Output the [x, y] coordinate of the center of the cell containing the given text.  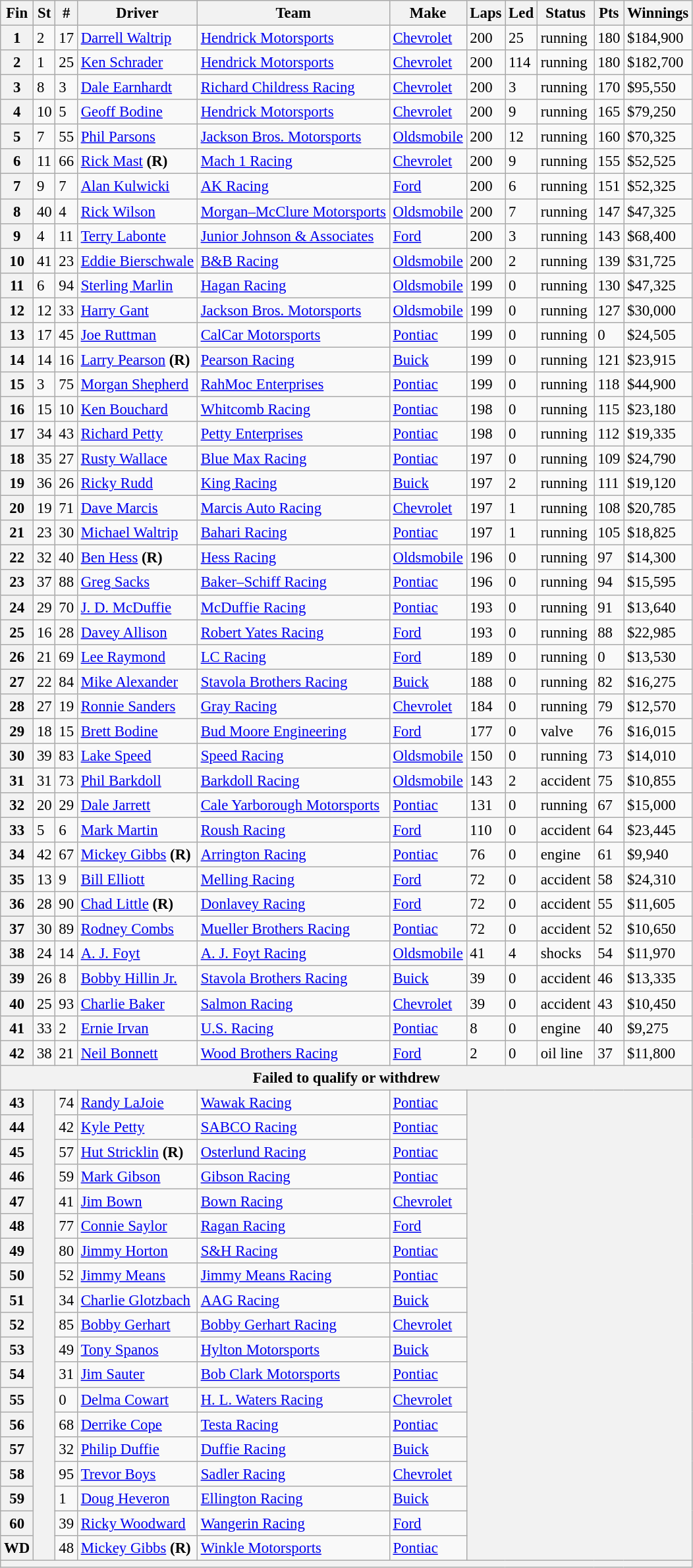
Charlie Baker [137, 1004]
$14,010 [658, 756]
$13,640 [658, 607]
$16,275 [658, 682]
J. D. McDuffie [137, 607]
Team [293, 13]
RahMoc Enterprises [293, 385]
177 [486, 731]
Jim Sauter [137, 1375]
$15,595 [658, 583]
Mach 1 Racing [293, 161]
Greg Sacks [137, 583]
H. L. Waters Racing [293, 1399]
Donlavey Racing [293, 904]
$10,855 [658, 780]
Ronnie Sanders [137, 707]
91 [609, 607]
Rick Mast (R) [137, 161]
Ben Hess (R) [137, 558]
147 [609, 211]
Mike Alexander [137, 682]
CalCar Motorsports [293, 335]
Make [428, 13]
$11,800 [658, 1053]
61 [609, 855]
Lee Raymond [137, 657]
$20,785 [658, 508]
SABCO Racing [293, 1127]
Led [522, 13]
$15,000 [658, 805]
shocks [565, 954]
S&H Racing [293, 1251]
$24,505 [658, 335]
64 [609, 830]
Ragan Racing [293, 1226]
Arrington Racing [293, 855]
Hylton Motorsports [293, 1350]
Derrike Cope [137, 1424]
$23,445 [658, 830]
70 [66, 607]
U.S. Racing [293, 1028]
83 [66, 756]
Winnings [658, 13]
Bob Clark Motorsports [293, 1375]
$24,790 [658, 459]
$12,570 [658, 707]
82 [609, 682]
184 [486, 707]
Hess Racing [293, 558]
Ellington Racing [293, 1499]
Larry Pearson (R) [137, 360]
80 [66, 1251]
Geoff Bodine [137, 112]
$13,335 [658, 979]
Mark Martin [137, 830]
Terry Labonte [137, 236]
Joe Ruttman [137, 335]
Dale Jarrett [137, 805]
$24,310 [658, 880]
Duffie Racing [293, 1449]
Hut Stricklin (R) [137, 1152]
Connie Saylor [137, 1226]
A. J. Foyt [137, 954]
170 [609, 88]
112 [609, 434]
Dale Earnhardt [137, 88]
Speed Racing [293, 756]
95 [66, 1474]
68 [66, 1424]
$10,450 [658, 1004]
Status [565, 13]
69 [66, 657]
$68,400 [658, 236]
Darrell Waltrip [137, 38]
115 [609, 409]
$184,900 [658, 38]
85 [66, 1325]
Rusty Wallace [137, 459]
109 [609, 459]
$10,650 [658, 929]
Marcis Auto Racing [293, 508]
139 [609, 261]
Ken Bouchard [137, 409]
Rodney Combs [137, 929]
Failed to qualify or withdrew [346, 1077]
$16,015 [658, 731]
AK Racing [293, 186]
$52,525 [658, 161]
$70,325 [658, 137]
111 [609, 483]
Delma Cowart [137, 1399]
Harry Gant [137, 310]
Bill Elliott [137, 880]
118 [609, 385]
Jim Bown [137, 1201]
$44,900 [658, 385]
$22,985 [658, 632]
Ernie Irvan [137, 1028]
$23,915 [658, 360]
Melling Racing [293, 880]
Osterlund Racing [293, 1152]
47 [17, 1201]
79 [609, 707]
$18,825 [658, 533]
Philip Duffie [137, 1449]
188 [486, 682]
56 [17, 1424]
Phil Parsons [137, 137]
Phil Barkdoll [137, 780]
Sadler Racing [293, 1474]
108 [609, 508]
Jimmy Means Racing [293, 1276]
Whitcomb Racing [293, 409]
Blue Max Racing [293, 459]
110 [486, 830]
84 [66, 682]
B&B Racing [293, 261]
Brett Bodine [137, 731]
Davey Allison [137, 632]
151 [609, 186]
Sterling Marlin [137, 285]
Cale Yarborough Motorsports [293, 805]
Bobby Gerhart [137, 1325]
Bud Moore Engineering [293, 731]
97 [609, 558]
Bown Racing [293, 1201]
$95,550 [658, 88]
Chad Little (R) [137, 904]
Richard Petty [137, 434]
Rick Wilson [137, 211]
Neil Bonnett [137, 1053]
$19,335 [658, 434]
Robert Yates Racing [293, 632]
Pearson Racing [293, 360]
Roush Racing [293, 830]
Pts [609, 13]
90 [66, 904]
valve [565, 731]
$11,970 [658, 954]
Mark Gibson [137, 1177]
Mueller Brothers Racing [293, 929]
130 [609, 285]
89 [66, 929]
77 [66, 1226]
Hagan Racing [293, 285]
$52,325 [658, 186]
Bahari Racing [293, 533]
Michael Waltrip [137, 533]
$31,725 [658, 261]
A. J. Foyt Racing [293, 954]
Wawak Racing [293, 1102]
Randy LaJoie [137, 1102]
Ricky Woodward [137, 1523]
Morgan Shepherd [137, 385]
Junior Johnson & Associates [293, 236]
Driver [137, 13]
Dave Marcis [137, 508]
Lake Speed [137, 756]
74 [66, 1102]
$13,530 [658, 657]
Laps [486, 13]
Testa Racing [293, 1424]
LC Racing [293, 657]
Morgan–McClure Motorsports [293, 211]
Doug Heveron [137, 1499]
44 [17, 1127]
AAG Racing [293, 1301]
St [45, 13]
Kyle Petty [137, 1127]
Ken Schrader [137, 63]
$9,275 [658, 1028]
King Racing [293, 483]
Wood Brothers Racing [293, 1053]
Wangerin Racing [293, 1523]
Trevor Boys [137, 1474]
Alan Kulwicki [137, 186]
# [66, 13]
$182,700 [658, 63]
Eddie Bierschwale [137, 261]
Barkdoll Racing [293, 780]
Fin [17, 13]
Gray Racing [293, 707]
114 [522, 63]
Tony Spanos [137, 1350]
93 [66, 1004]
150 [486, 756]
Jimmy Means [137, 1276]
66 [66, 161]
Baker–Schiff Racing [293, 583]
Bobby Gerhart Racing [293, 1325]
Petty Enterprises [293, 434]
Gibson Racing [293, 1177]
$79,250 [658, 112]
oil line [565, 1053]
Charlie Glotzbach [137, 1301]
Bobby Hillin Jr. [137, 979]
WD [17, 1548]
121 [609, 360]
50 [17, 1276]
53 [17, 1350]
Salmon Racing [293, 1004]
$19,120 [658, 483]
Jimmy Horton [137, 1251]
127 [609, 310]
131 [486, 805]
$11,605 [658, 904]
105 [609, 533]
Richard Childress Racing [293, 88]
Winkle Motorsports [293, 1548]
51 [17, 1301]
165 [609, 112]
71 [66, 508]
Ricky Rudd [137, 483]
McDuffie Racing [293, 607]
155 [609, 161]
160 [609, 137]
$14,300 [658, 558]
189 [486, 657]
$30,000 [658, 310]
$23,180 [658, 409]
60 [17, 1523]
$9,940 [658, 855]
